Identify which cell holds the provided text, then report its [x, y] central coordinate. 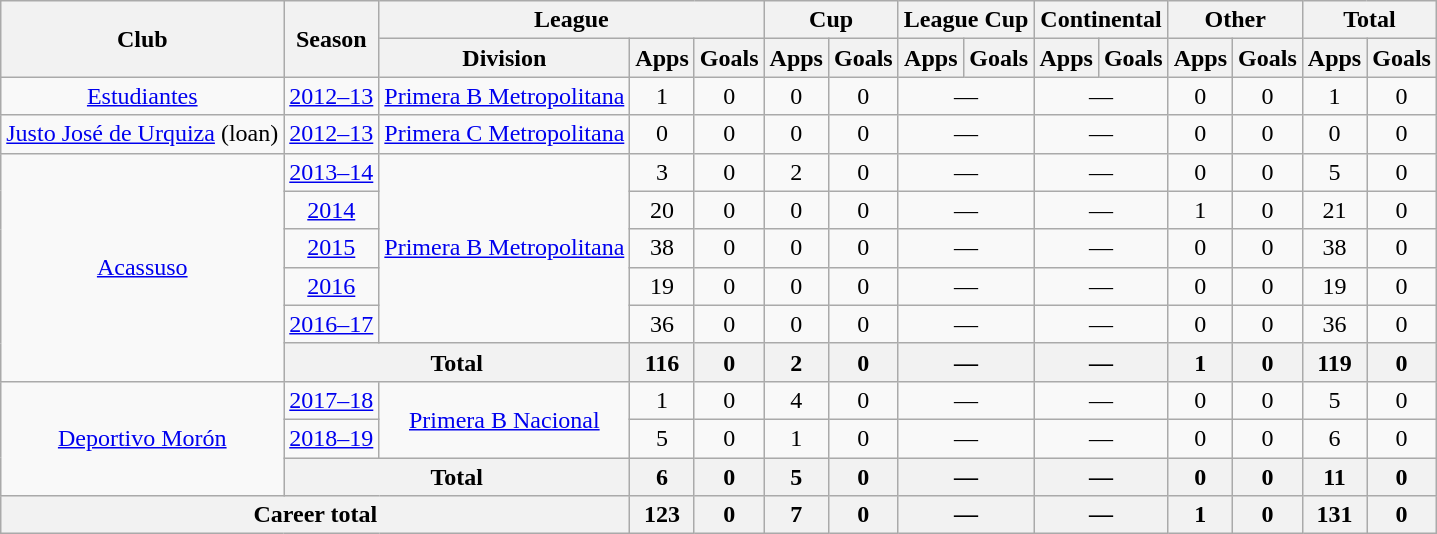
2016–17 [332, 324]
2016 [332, 286]
Acassuso [142, 267]
Club [142, 39]
116 [662, 362]
2014 [332, 210]
123 [662, 515]
11 [1334, 477]
Continental [1101, 20]
Other [1235, 20]
20 [662, 210]
7 [796, 515]
3 [662, 172]
Career total [316, 515]
Deportivo Morón [142, 438]
2017–18 [332, 400]
Justo José de Urquiza (loan) [142, 134]
League Cup [966, 20]
131 [1334, 515]
119 [1334, 362]
4 [796, 400]
2013–14 [332, 172]
Primera C Metropolitana [504, 134]
2015 [332, 248]
21 [1334, 210]
Season [332, 39]
League [572, 20]
2018–19 [332, 438]
Estudiantes [142, 96]
Cup [831, 20]
Primera B Nacional [504, 419]
Division [504, 58]
